Extract the [X, Y] coordinate from the center of the cell holding the provided text.  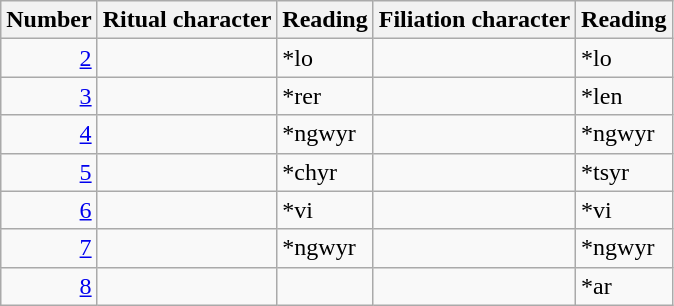
3 [49, 96]
*rer [325, 96]
*tsyr [624, 172]
*len [624, 96]
8 [49, 286]
Ritual character [187, 20]
*ar [624, 286]
Filiation character [474, 20]
5 [49, 172]
4 [49, 134]
6 [49, 210]
*chyr [325, 172]
7 [49, 248]
Number [49, 20]
2 [49, 58]
